Detect which cell encompasses the target text, then output its [X, Y] center coordinate. 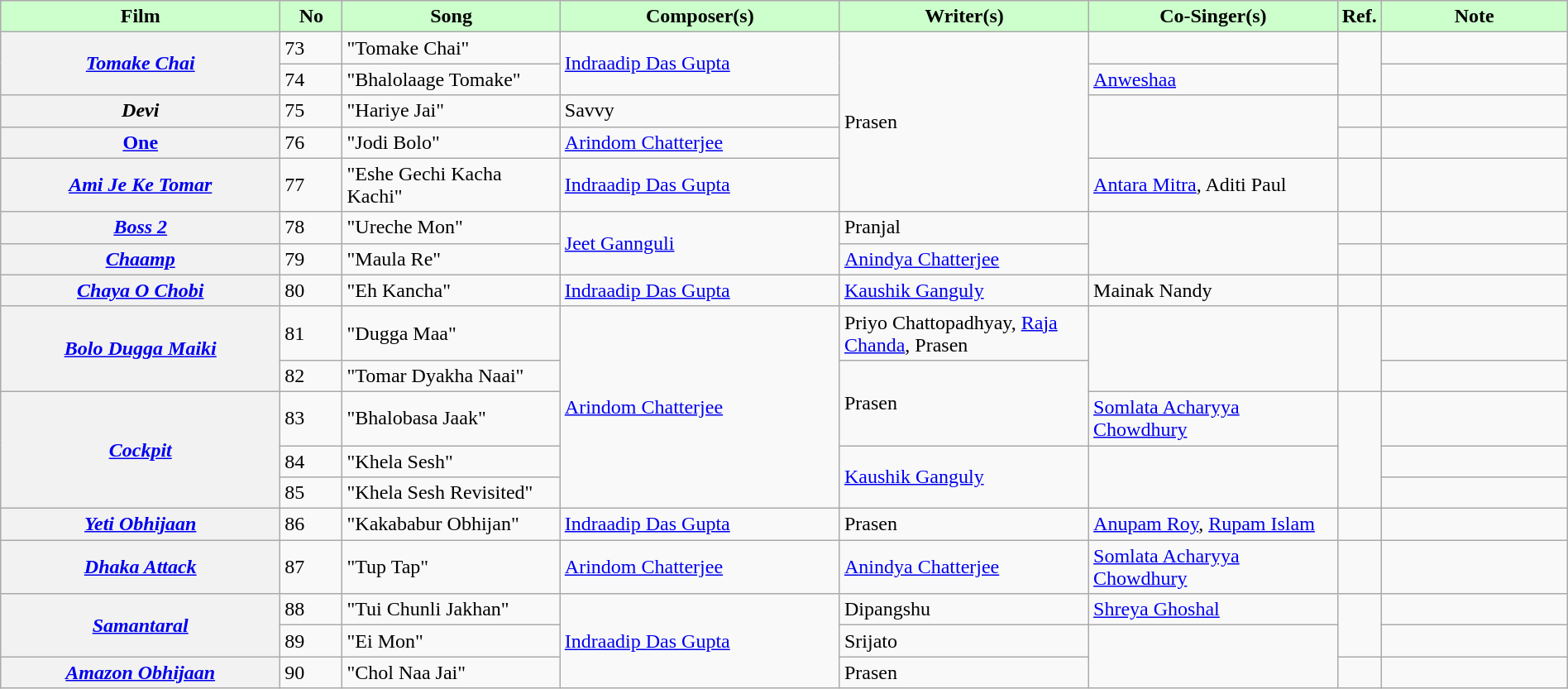
Amazon Obhijaan [141, 672]
Bolo Dugga Maiki [141, 349]
Song [452, 17]
"Khela Sesh Revisited" [452, 493]
73 [311, 48]
"Tui Chunli Jakhan" [452, 610]
Pranjal [964, 227]
90 [311, 672]
Film [141, 17]
"Bhalolaage Tomake" [452, 79]
76 [311, 142]
"Eshe Gechi Kacha Kachi" [452, 185]
Ami Je Ke Tomar [141, 185]
83 [311, 419]
82 [311, 376]
Shreya Ghoshal [1214, 610]
Devi [141, 111]
Antara Mitra, Aditi Paul [1214, 185]
89 [311, 641]
80 [311, 290]
84 [311, 461]
Boss 2 [141, 227]
"Khela Sesh" [452, 461]
Srijato [964, 641]
"Bhalobasa Jaak" [452, 419]
"Kakababur Obhijan" [452, 524]
"Hariye Jai" [452, 111]
74 [311, 79]
Samantaral [141, 625]
79 [311, 259]
Cockpit [141, 450]
Writer(s) [964, 17]
Anupam Roy, Rupam Islam [1214, 524]
81 [311, 333]
One [141, 142]
Composer(s) [700, 17]
Priyo Chattopadhyay, Raja Chanda, Prasen [964, 333]
Co-Singer(s) [1214, 17]
Dipangshu [964, 610]
"Maula Re" [452, 259]
Note [1474, 17]
Tomake Chai [141, 64]
Chaya O Chobi [141, 290]
"Ei Mon" [452, 641]
Jeet Gannguli [700, 243]
Yeti Obhijaan [141, 524]
No [311, 17]
Ref. [1360, 17]
"Tup Tap" [452, 567]
87 [311, 567]
88 [311, 610]
"Tomake Chai" [452, 48]
"Jodi Bolo" [452, 142]
77 [311, 185]
Mainak Nandy [1214, 290]
"Dugga Maa" [452, 333]
86 [311, 524]
Chaamp [141, 259]
"Eh Kancha" [452, 290]
"Ureche Mon" [452, 227]
78 [311, 227]
Savvy [700, 111]
"Chol Naa Jai" [452, 672]
Dhaka Attack [141, 567]
85 [311, 493]
75 [311, 111]
Anweshaa [1214, 79]
"Tomar Dyakha Naai" [452, 376]
